Pinpoint the cell where the given text exists, returning its (X, Y) midpoint coordinate. 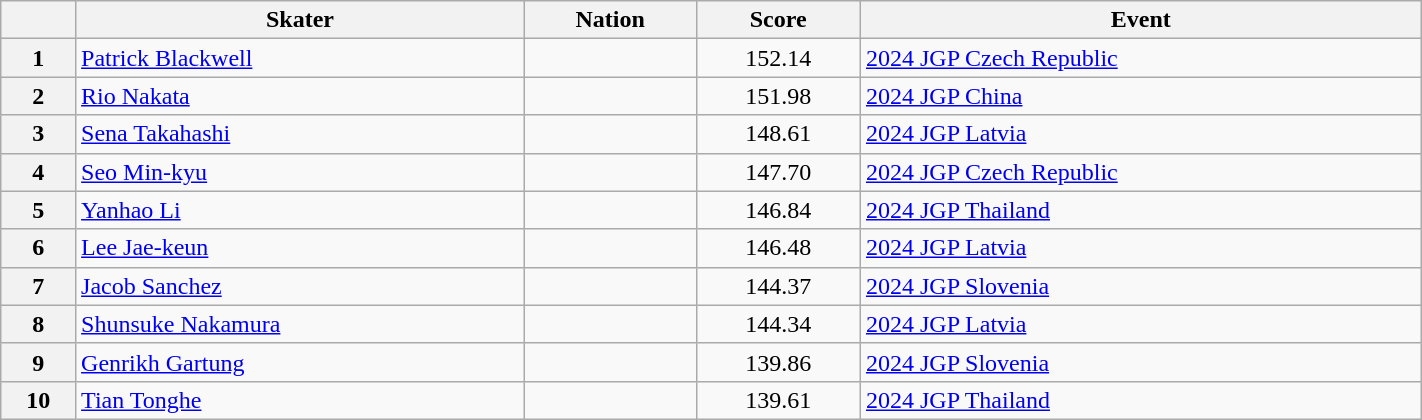
2024 JGP China (1140, 96)
Seo Min-kyu (300, 172)
Patrick Blackwell (300, 58)
144.34 (778, 324)
Event (1140, 20)
Shunsuke Nakamura (300, 324)
3 (38, 134)
Lee Jae-keun (300, 248)
10 (38, 400)
148.61 (778, 134)
Score (778, 20)
Yanhao Li (300, 210)
Sena Takahashi (300, 134)
152.14 (778, 58)
4 (38, 172)
5 (38, 210)
144.37 (778, 286)
6 (38, 248)
Tian Tonghe (300, 400)
146.48 (778, 248)
Rio Nakata (300, 96)
Jacob Sanchez (300, 286)
147.70 (778, 172)
151.98 (778, 96)
146.84 (778, 210)
8 (38, 324)
139.86 (778, 362)
2 (38, 96)
Genrikh Gartung (300, 362)
7 (38, 286)
Nation (610, 20)
139.61 (778, 400)
1 (38, 58)
Skater (300, 20)
9 (38, 362)
